Capture the cell that displays the provided text and extract its (x, y) central coordinate. 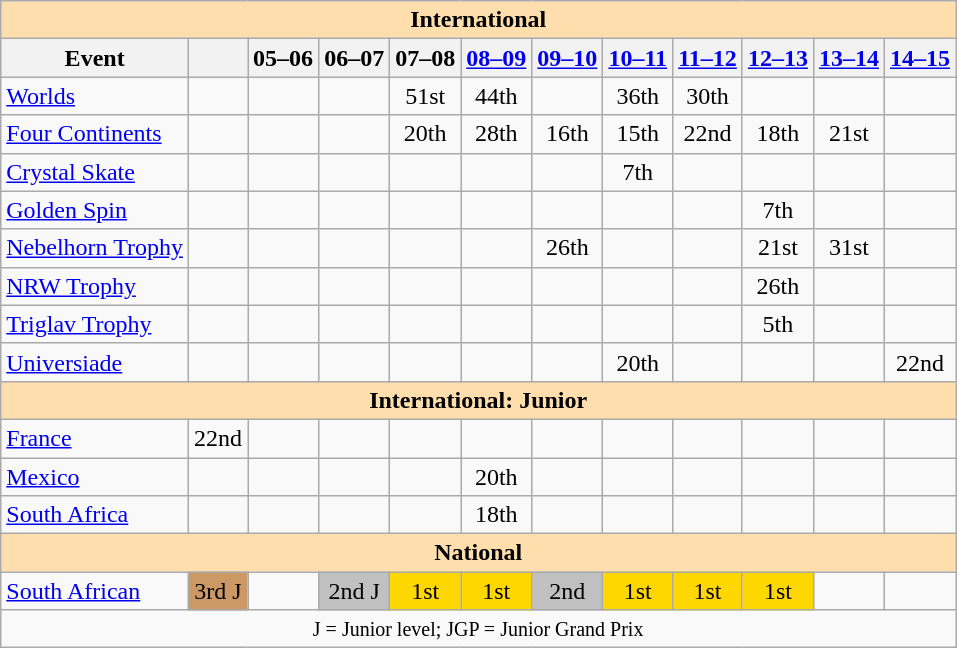
28th (496, 134)
44th (496, 96)
16th (568, 134)
31st (848, 248)
51st (426, 96)
13–14 (848, 58)
07–08 (426, 58)
France (95, 438)
South Africa (95, 515)
5th (778, 324)
09–10 (568, 58)
Four Continents (95, 134)
3rd J (218, 591)
National (478, 553)
Event (95, 58)
08–09 (496, 58)
15th (638, 134)
11–12 (708, 58)
Golden Spin (95, 210)
J = Junior level; JGP = Junior Grand Prix (478, 629)
2nd (568, 591)
14–15 (920, 58)
Worlds (95, 96)
International (478, 20)
2nd J (354, 591)
Universiade (95, 362)
12–13 (778, 58)
South African (95, 591)
International: Junior (478, 400)
NRW Trophy (95, 286)
06–07 (354, 58)
05–06 (284, 58)
Mexico (95, 477)
10–11 (638, 58)
Crystal Skate (95, 172)
Triglav Trophy (95, 324)
36th (638, 96)
Nebelhorn Trophy (95, 248)
30th (708, 96)
